Pinpoint the cell where the given text exists, returning its (X, Y) midpoint coordinate. 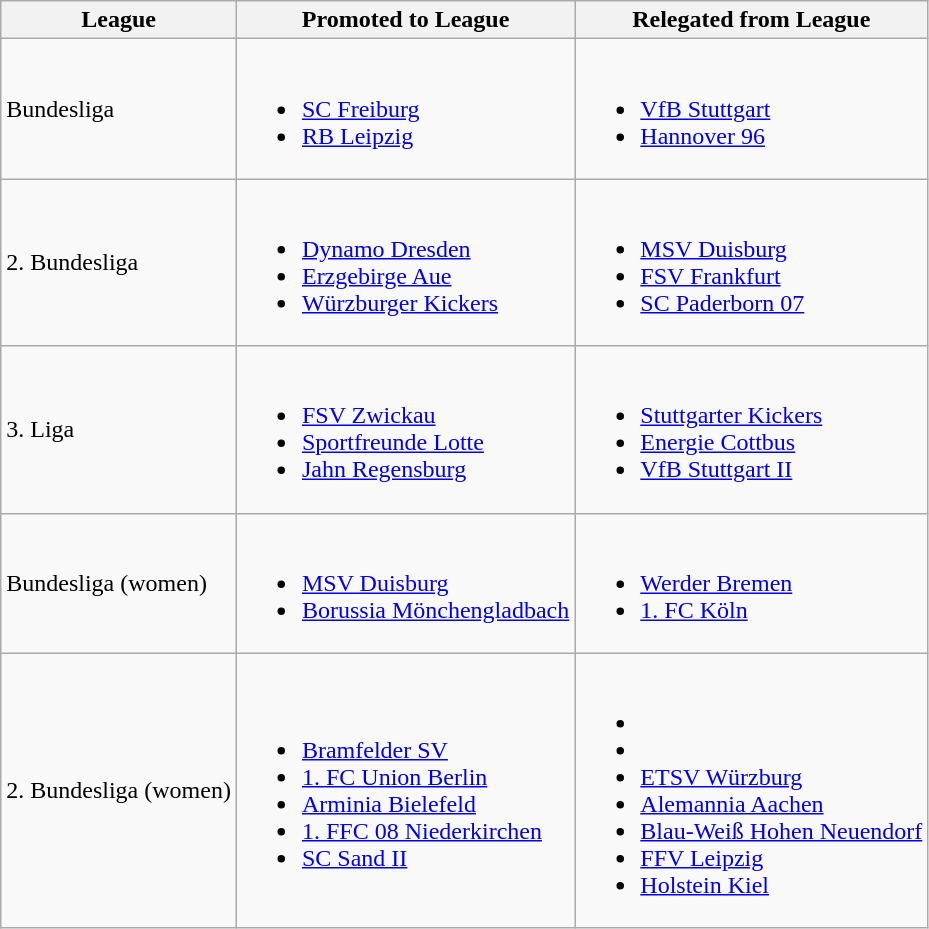
Bundesliga (women) (119, 583)
ETSV WürzburgAlemannia AachenBlau-Weiß Hohen NeuendorfFFV LeipzigHolstein Kiel (752, 790)
2. Bundesliga (119, 262)
3. Liga (119, 430)
Werder Bremen1. FC Köln (752, 583)
VfB StuttgartHannover 96 (752, 109)
Promoted to League (405, 20)
Bramfelder SV1. FC Union BerlinArminia Bielefeld1. FFC 08 NiederkirchenSC Sand II (405, 790)
FSV ZwickauSportfreunde LotteJahn Regensburg (405, 430)
Dynamo DresdenErzgebirge AueWürzburger Kickers (405, 262)
Stuttgarter KickersEnergie CottbusVfB Stuttgart II (752, 430)
Bundesliga (119, 109)
SC FreiburgRB Leipzig (405, 109)
MSV DuisburgBorussia Mönchengladbach (405, 583)
League (119, 20)
MSV DuisburgFSV FrankfurtSC Paderborn 07 (752, 262)
Relegated from League (752, 20)
2. Bundesliga (women) (119, 790)
